Extract the [x, y] coordinate from the center of the cell holding the provided text.  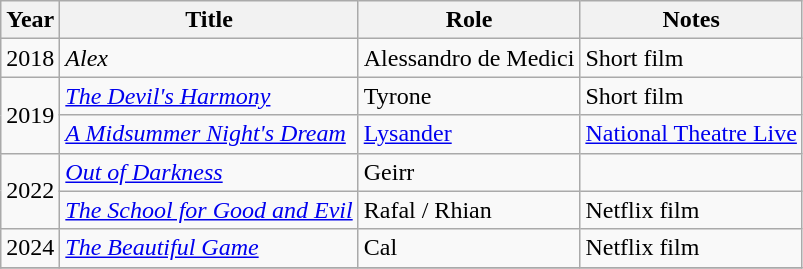
Out of Darkness [209, 172]
Year [30, 20]
Tyrone [469, 96]
Role [469, 20]
Rafal / Rhian [469, 210]
The School for Good and Evil [209, 210]
2018 [30, 58]
Notes [692, 20]
Lysander [469, 134]
2022 [30, 191]
The Devil's Harmony [209, 96]
The Beautiful Game [209, 248]
Geirr [469, 172]
A Midsummer Night's Dream [209, 134]
2024 [30, 248]
Alex [209, 58]
Alessandro de Medici [469, 58]
Title [209, 20]
2019 [30, 115]
Cal [469, 248]
National Theatre Live [692, 134]
